Capture the cell that displays the provided text and extract its [X, Y] central coordinate. 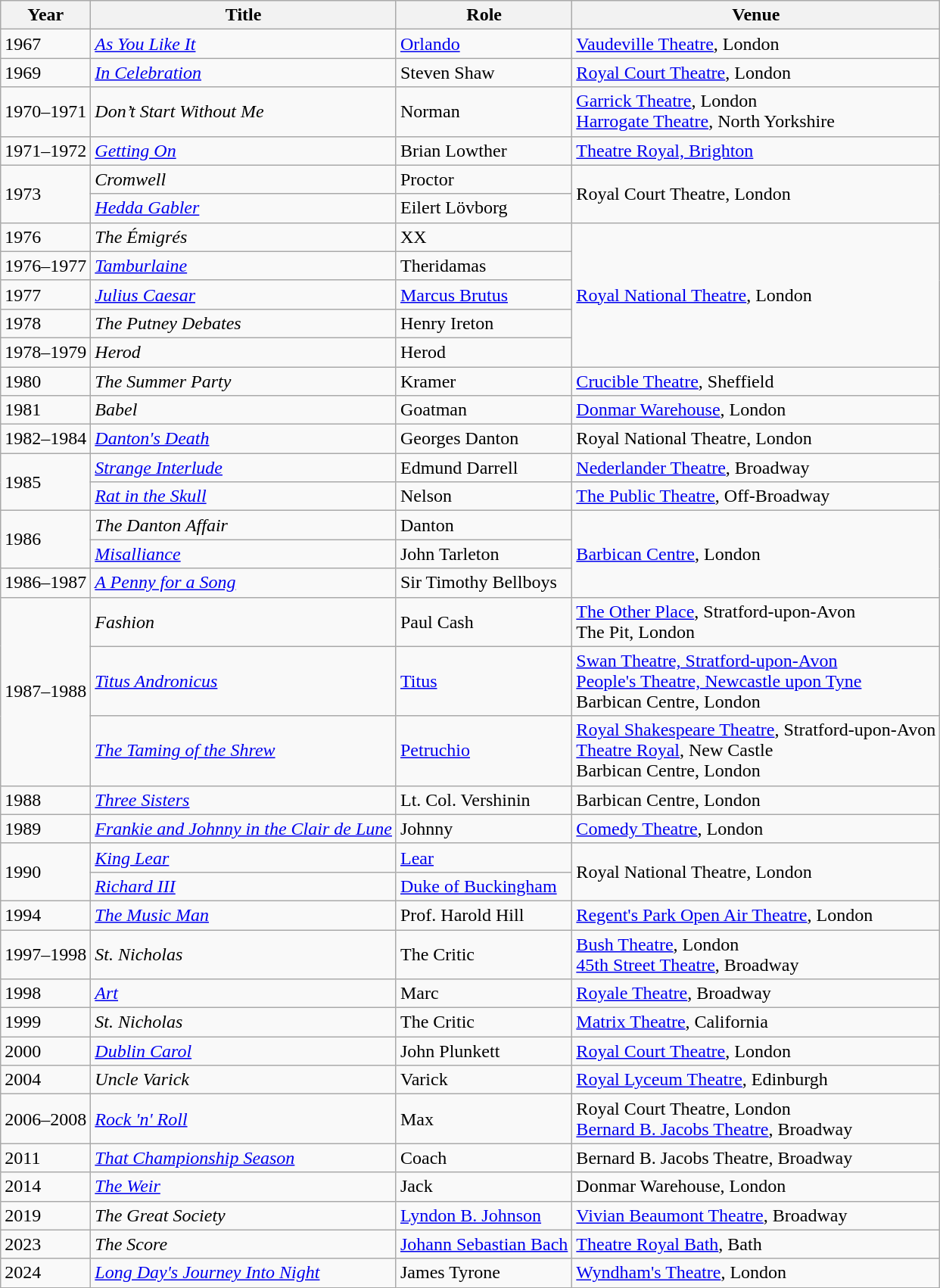
Danton's Death [244, 439]
1999 [45, 1022]
Prof. Harold Hill [484, 915]
The Great Society [244, 1215]
The Émigrés [244, 237]
Getting On [244, 151]
Hedda Gabler [244, 208]
Norman [484, 112]
1986–1987 [45, 583]
Comedy Theatre, London [756, 829]
2014 [45, 1187]
Johnny [484, 829]
Garrick Theatre, LondonHarrogate Theatre, North Yorkshire [756, 112]
Bush Theatre, London45th Street Theatre, Broadway [756, 954]
Vivian Beaumont Theatre, Broadway [756, 1215]
Titus [484, 681]
1977 [45, 294]
Theridamas [484, 266]
1970–1971 [45, 112]
XX [484, 237]
2011 [45, 1158]
Henry Ireton [484, 323]
1978–1979 [45, 352]
2023 [45, 1244]
1967 [45, 44]
Venue [756, 15]
The Taming of the Shrew [244, 751]
Paul Cash [484, 622]
Royal Shakespeare Theatre, Stratford-upon-AvonTheatre Royal, New CastleBarbican Centre, London [756, 751]
The Other Place, Stratford-upon-AvonThe Pit, London [756, 622]
Lt. Col. Vershinin [484, 800]
Lear [484, 857]
1987–1988 [45, 692]
1976 [45, 237]
Duke of Buckingham [484, 886]
Rat in the Skull [244, 496]
1973 [45, 194]
Title [244, 15]
Art [244, 994]
Lyndon B. Johnson [484, 1215]
Year [45, 15]
In Celebration [244, 73]
Richard III [244, 886]
The Weir [244, 1187]
Jack [484, 1187]
1989 [45, 829]
Crucible Theatre, Sheffield [756, 381]
1986 [45, 540]
The Putney Debates [244, 323]
Cromwell [244, 179]
The Music Man [244, 915]
John Tarleton [484, 554]
Wyndham's Theatre, London [756, 1273]
Orlando [484, 44]
The Summer Party [244, 381]
2006–2008 [45, 1118]
Proctor [484, 179]
Vaudeville Theatre, London [756, 44]
King Lear [244, 857]
Theatre Royal, Brighton [756, 151]
1982–1984 [45, 439]
Kramer [484, 381]
Sir Timothy Bellboys [484, 583]
Frankie and Johnny in the Clair de Lune [244, 829]
Strange Interlude [244, 468]
1981 [45, 410]
Swan Theatre, Stratford-upon-AvonPeople's Theatre, Newcastle upon TyneBarbican Centre, London [756, 681]
Nederlander Theatre, Broadway [756, 468]
1969 [45, 73]
1971–1972 [45, 151]
Long Day's Journey Into Night [244, 1273]
2019 [45, 1215]
1994 [45, 915]
1988 [45, 800]
1976–1977 [45, 266]
1997–1998 [45, 954]
Varick [484, 1080]
Julius Caesar [244, 294]
Bernard B. Jacobs Theatre, Broadway [756, 1158]
A Penny for a Song [244, 583]
Royal Court Theatre, LondonBernard B. Jacobs Theatre, Broadway [756, 1118]
Don’t Start Without Me [244, 112]
Matrix Theatre, California [756, 1022]
Johann Sebastian Bach [484, 1244]
Georges Danton [484, 439]
Uncle Varick [244, 1080]
The Score [244, 1244]
Royale Theatre, Broadway [756, 994]
John Plunkett [484, 1051]
Titus Andronicus [244, 681]
1990 [45, 872]
1980 [45, 381]
Regent's Park Open Air Theatre, London [756, 915]
Marcus Brutus [484, 294]
Nelson [484, 496]
Babel [244, 410]
Theatre Royal Bath, Bath [756, 1244]
Rock 'n' Roll [244, 1118]
Eilert Lövborg [484, 208]
2000 [45, 1051]
2024 [45, 1273]
Goatman [484, 410]
Brian Lowther [484, 151]
Coach [484, 1158]
The Public Theatre, Off-Broadway [756, 496]
Danton [484, 525]
Marc [484, 994]
The Danton Affair [244, 525]
Royal Lyceum Theatre, Edinburgh [756, 1080]
1985 [45, 482]
Tamburlaine [244, 266]
Steven Shaw [484, 73]
Petruchio [484, 751]
That Championship Season [244, 1158]
Edmund Darrell [484, 468]
As You Like It [244, 44]
Fashion [244, 622]
1998 [45, 994]
1978 [45, 323]
Max [484, 1118]
James Tyrone [484, 1273]
Three Sisters [244, 800]
Misalliance [244, 554]
Role [484, 15]
Dublin Carol [244, 1051]
2004 [45, 1080]
